Find where the given text appears and provide that cell's center as (X, Y) coordinate. 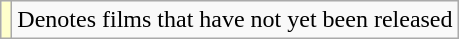
Denotes films that have not yet been released (235, 20)
